Determine the [x, y] coordinate at the center of the cell enclosing the given text.  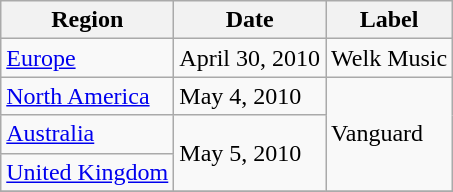
May 5, 2010 [250, 153]
Vanguard [390, 134]
Date [250, 20]
North America [88, 96]
United Kingdom [88, 172]
Europe [88, 58]
Region [88, 20]
May 4, 2010 [250, 96]
Welk Music [390, 58]
April 30, 2010 [250, 58]
Label [390, 20]
Australia [88, 134]
